Return the (X, Y) coordinate for the center point of the cell that contains the specified text.  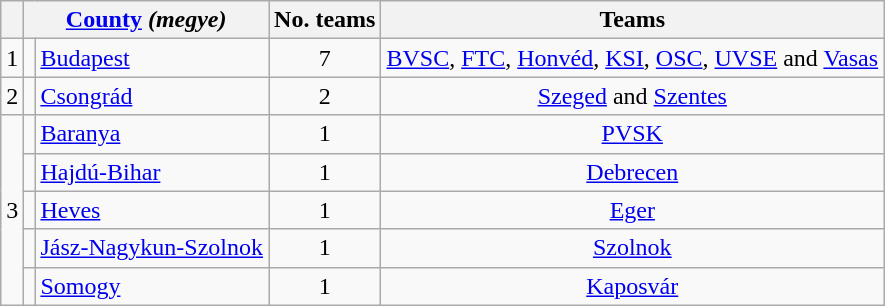
Budapest (152, 58)
Kaposvár (632, 286)
Szolnok (632, 248)
Jász-Nagykun-Szolnok (152, 248)
County (megye) (146, 20)
Heves (152, 210)
Hajdú-Bihar (152, 172)
BVSC, FTC, Honvéd, KSI, OSC, UVSE and Vasas (632, 58)
Debrecen (632, 172)
Csongrád (152, 96)
Somogy (152, 286)
Szeged and Szentes (632, 96)
Baranya (152, 134)
Eger (632, 210)
3 (12, 210)
Teams (632, 20)
7 (325, 58)
PVSK (632, 134)
No. teams (325, 20)
